Extract the (X, Y) coordinate from the center of the cell holding the provided text.  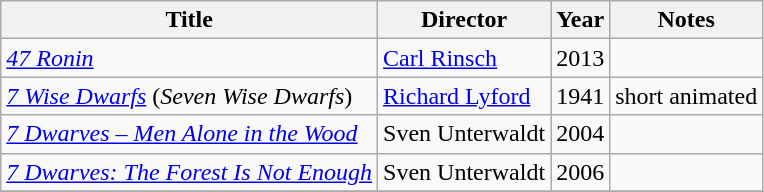
2013 (580, 58)
7 Dwarves – Men Alone in the Wood (190, 134)
Notes (686, 20)
2004 (580, 134)
7 Dwarves: The Forest Is Not Enough (190, 172)
Richard Lyford (464, 96)
Director (464, 20)
Title (190, 20)
Year (580, 20)
2006 (580, 172)
Carl Rinsch (464, 58)
47 Ronin (190, 58)
short animated (686, 96)
1941 (580, 96)
7 Wise Dwarfs (Seven Wise Dwarfs) (190, 96)
